Pinpoint the cell where the given text exists, returning its [x, y] midpoint coordinate. 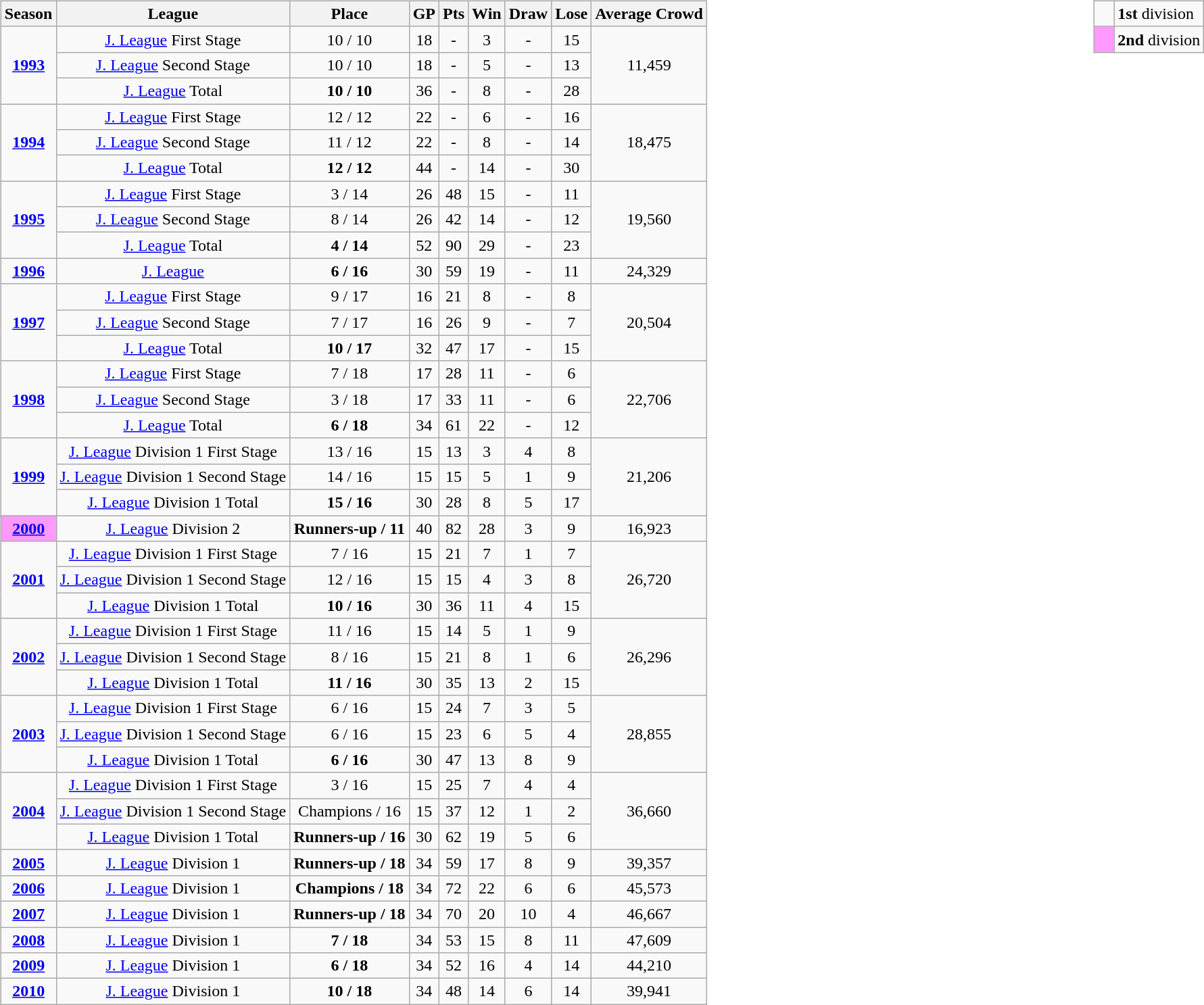
2007 [28, 914]
70 [454, 914]
2010 [28, 991]
2002 [28, 657]
32 [424, 348]
3 / 14 [350, 194]
Lose [572, 14]
1st division [1159, 14]
20 [487, 914]
22,706 [649, 399]
47,609 [649, 940]
44 [424, 168]
2006 [28, 888]
Win [487, 14]
46,667 [649, 914]
Place [350, 14]
24 [454, 708]
26,296 [649, 657]
1993 [28, 65]
2008 [28, 940]
45,573 [649, 888]
J. League [173, 271]
37 [454, 811]
29 [487, 245]
13 / 16 [350, 451]
Runners-up / 11 [350, 528]
10 / 18 [350, 991]
25 [454, 785]
Average Crowd [649, 14]
11,459 [649, 65]
2009 [28, 966]
40 [424, 528]
90 [454, 245]
44,210 [649, 966]
2004 [28, 811]
72 [454, 888]
16,923 [649, 528]
9 / 17 [350, 297]
62 [454, 837]
Runners-up / 16 [350, 837]
1996 [28, 271]
10 / 17 [350, 348]
8 / 16 [350, 657]
14 / 16 [350, 476]
3 / 18 [350, 399]
24,329 [649, 271]
15 / 16 [350, 502]
11 / 12 [350, 143]
1999 [28, 476]
10 / 16 [350, 606]
21,206 [649, 476]
26,720 [649, 580]
35 [454, 683]
82 [454, 528]
28,855 [649, 734]
Pts [454, 14]
3 / 16 [350, 785]
20,504 [649, 322]
61 [454, 425]
42 [454, 220]
10 [528, 914]
2005 [28, 862]
19,560 [649, 220]
33 [454, 399]
7 / 17 [350, 322]
39,357 [649, 862]
39,941 [649, 991]
Champions / 16 [350, 811]
GP [424, 14]
12 / 16 [350, 580]
4 / 14 [350, 245]
8 / 14 [350, 220]
7 / 16 [350, 554]
53 [454, 940]
18,475 [649, 143]
2000 [28, 528]
Draw [528, 14]
2001 [28, 580]
1998 [28, 399]
League [173, 14]
J. League Division 2 [173, 528]
1994 [28, 143]
Champions / 18 [350, 888]
Season [28, 14]
2003 [28, 734]
2nd division [1159, 39]
36,660 [649, 811]
1997 [28, 322]
1995 [28, 220]
